Locate the cell with the specified text and output its [x, y] center coordinate. 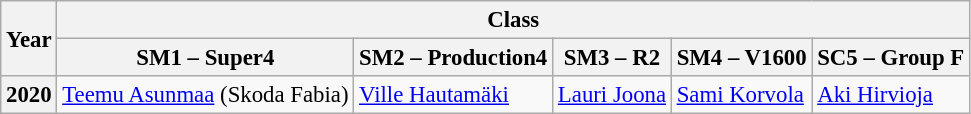
2020 [29, 95]
Year [29, 38]
Lauri Joona [612, 95]
SM4 – V1600 [742, 58]
SM2 – Production4 [454, 58]
SM1 – Super4 [206, 58]
Class [514, 20]
Aki Hirvioja [891, 95]
SC5 – Group F [891, 58]
Teemu Asunmaa (Skoda Fabia) [206, 95]
Sami Korvola [742, 95]
Ville Hautamäki [454, 95]
SM3 – R2 [612, 58]
